Identify which cell holds the provided text, then report its [x, y] central coordinate. 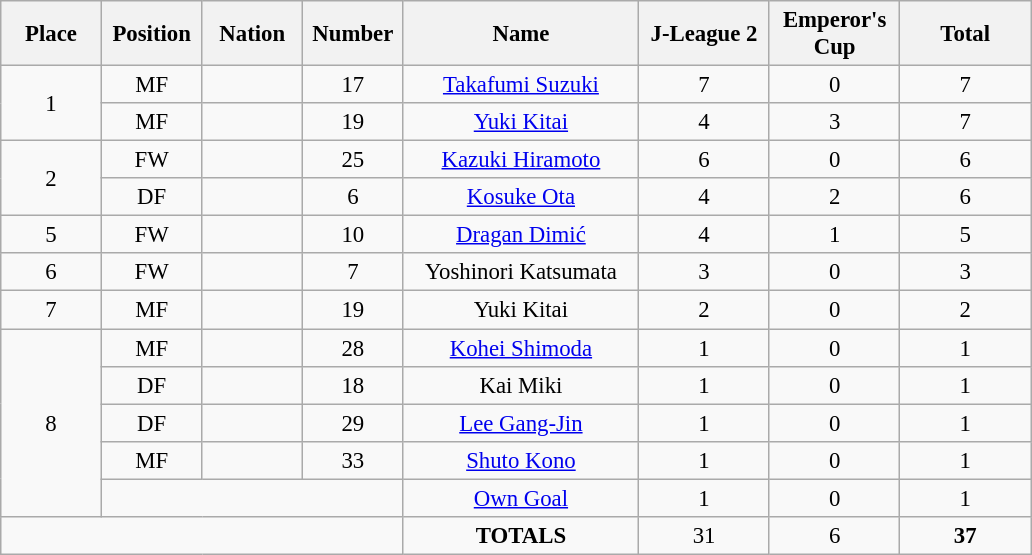
Emperor's Cup [834, 34]
28 [354, 348]
J-League 2 [704, 34]
33 [354, 460]
Kazuki Hiramoto [521, 160]
Position [152, 34]
Kosuke Ota [521, 197]
Name [521, 34]
Takafumi Suzuki [521, 85]
Yoshinori Katsumata [521, 273]
29 [354, 423]
TOTALS [521, 536]
17 [354, 85]
Number [354, 34]
Total [966, 34]
25 [354, 160]
10 [354, 235]
Shuto Kono [521, 460]
Dragan Dimić [521, 235]
Lee Gang-Jin [521, 423]
8 [52, 423]
37 [966, 536]
Place [52, 34]
Kohei Shimoda [521, 348]
Own Goal [521, 498]
31 [704, 536]
Nation [252, 34]
Kai Miki [521, 385]
18 [354, 385]
